Find where the given text appears and provide that cell's center as (X, Y) coordinate. 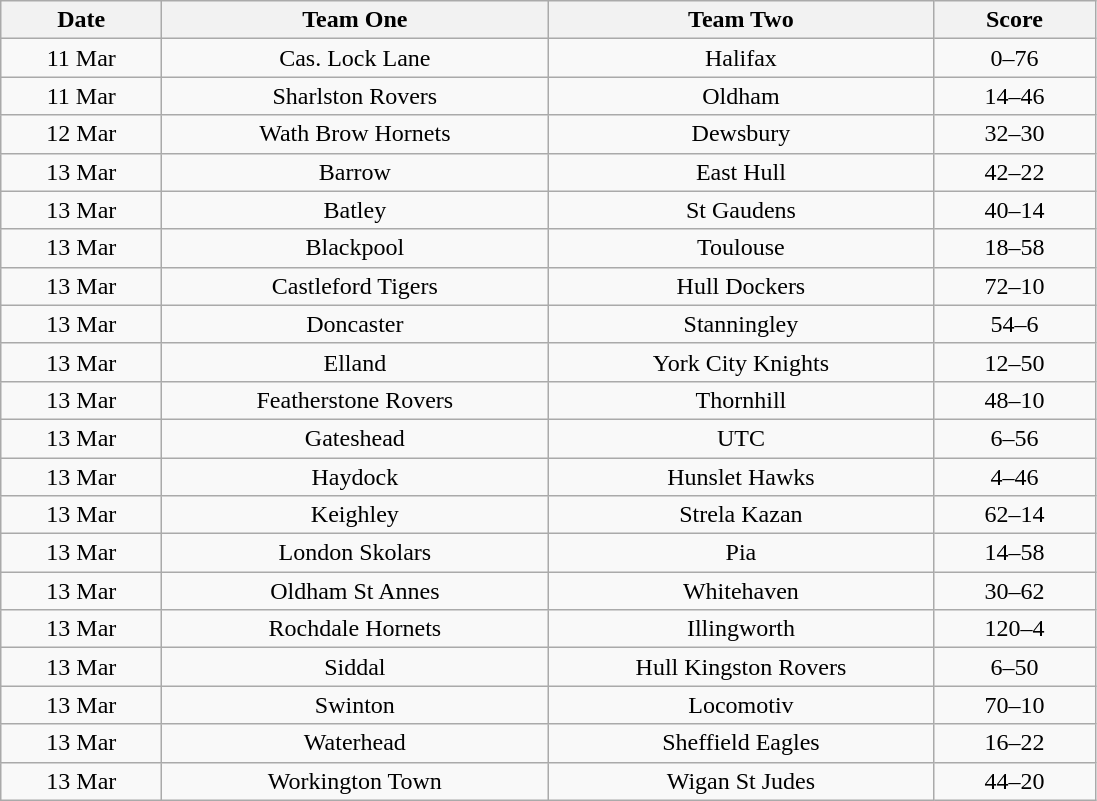
Halifax (741, 58)
Batley (355, 210)
Featherstone Rovers (355, 400)
62–14 (1014, 515)
12 Mar (82, 134)
Gateshead (355, 438)
120–4 (1014, 629)
London Skolars (355, 553)
Doncaster (355, 324)
Dewsbury (741, 134)
54–6 (1014, 324)
72–10 (1014, 286)
St Gaudens (741, 210)
Pia (741, 553)
Rochdale Hornets (355, 629)
Barrow (355, 172)
Oldham St Annes (355, 591)
18–58 (1014, 248)
42–22 (1014, 172)
York City Knights (741, 362)
6–56 (1014, 438)
Locomotiv (741, 705)
Castleford Tigers (355, 286)
Sharlston Rovers (355, 96)
Hunslet Hawks (741, 477)
30–62 (1014, 591)
Sheffield Eagles (741, 743)
16–22 (1014, 743)
Haydock (355, 477)
14–58 (1014, 553)
Hull Dockers (741, 286)
Date (82, 20)
12–50 (1014, 362)
0–76 (1014, 58)
6–50 (1014, 667)
44–20 (1014, 781)
Strela Kazan (741, 515)
Keighley (355, 515)
32–30 (1014, 134)
Illingworth (741, 629)
Hull Kingston Rovers (741, 667)
Oldham (741, 96)
Team One (355, 20)
14–46 (1014, 96)
Cas. Lock Lane (355, 58)
Elland (355, 362)
4–46 (1014, 477)
Wigan St Judes (741, 781)
Whitehaven (741, 591)
Siddal (355, 667)
Wath Brow Hornets (355, 134)
48–10 (1014, 400)
Team Two (741, 20)
Waterhead (355, 743)
Stanningley (741, 324)
Swinton (355, 705)
Workington Town (355, 781)
Score (1014, 20)
Toulouse (741, 248)
Blackpool (355, 248)
UTC (741, 438)
Thornhill (741, 400)
40–14 (1014, 210)
70–10 (1014, 705)
East Hull (741, 172)
